Capture the cell that displays the provided text and extract its (x, y) central coordinate. 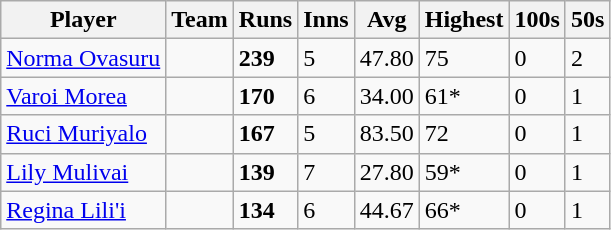
Regina Lili'i (84, 210)
47.80 (386, 58)
61* (464, 96)
Lily Mulivai (84, 172)
139 (265, 172)
Player (84, 20)
Runs (265, 20)
7 (326, 172)
44.67 (386, 210)
66* (464, 210)
72 (464, 134)
Avg (386, 20)
59* (464, 172)
Team (200, 20)
167 (265, 134)
134 (265, 210)
Inns (326, 20)
170 (265, 96)
239 (265, 58)
Ruci Muriyalo (84, 134)
100s (537, 20)
50s (587, 20)
2 (587, 58)
Highest (464, 20)
27.80 (386, 172)
Varoi Morea (84, 96)
34.00 (386, 96)
Norma Ovasuru (84, 58)
83.50 (386, 134)
75 (464, 58)
